Determine the (x, y) coordinate at the center of the cell enclosing the given text.  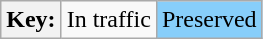
Preserved (209, 20)
Key: (31, 20)
In traffic (108, 20)
